Determine the [x, y] coordinate at the center of the cell enclosing the given text.  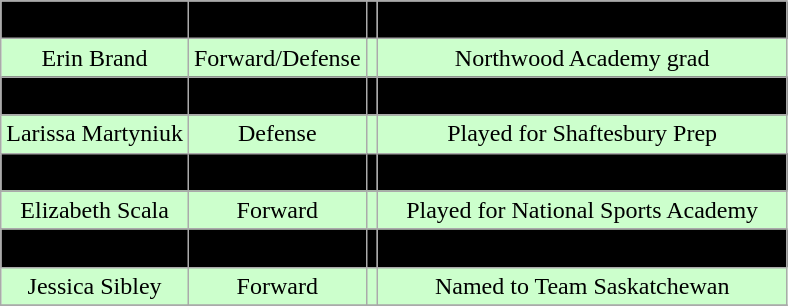
Eleanor Haines [95, 96]
Laurence Porlier [95, 172]
Forward/Defense [277, 58]
Larissa Martyniuk [95, 134]
Erin Brand [95, 58]
Captain at Canterbury School [582, 96]
Member of Team Quebec [582, 172]
Elizabeth Scala [95, 210]
Played with the Pittsburgh Penguins Elite [582, 20]
Morgan Blank [95, 20]
Jessica Sibley [95, 286]
Standout for the Boston Shamrocks [582, 248]
Heather Schwarz [95, 248]
Named to Team Saskatchewan [582, 286]
Played for Shaftesbury Prep [582, 134]
Defense [277, 134]
Played for National Sports Academy [582, 210]
Northwood Academy grad [582, 58]
